Identify which cell holds the provided text, then report its (x, y) central coordinate. 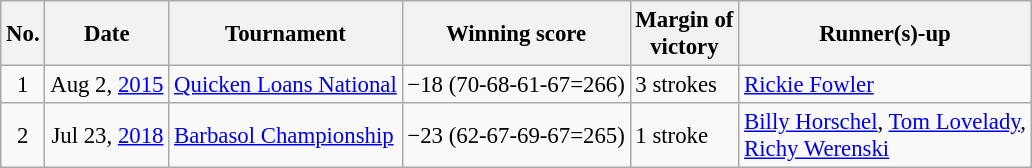
2 (23, 136)
Rickie Fowler (885, 85)
Quicken Loans National (286, 85)
1 (23, 85)
1 stroke (684, 136)
Barbasol Championship (286, 136)
Winning score (516, 34)
Aug 2, 2015 (107, 85)
Jul 23, 2018 (107, 136)
Billy Horschel, Tom Lovelady, Richy Werenski (885, 136)
−18 (70-68-61-67=266) (516, 85)
Margin ofvictory (684, 34)
No. (23, 34)
Runner(s)-up (885, 34)
Date (107, 34)
Tournament (286, 34)
3 strokes (684, 85)
−23 (62-67-69-67=265) (516, 136)
